For the text-containing cell, return its midpoint in [x, y] coordinate format. 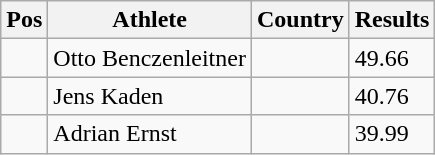
Jens Kaden [150, 96]
49.66 [392, 58]
Athlete [150, 20]
Adrian Ernst [150, 134]
Otto Benczenleitner [150, 58]
Pos [24, 20]
Results [392, 20]
39.99 [392, 134]
Country [300, 20]
40.76 [392, 96]
